Extract the [x, y] coordinate from the center of the cell holding the provided text.  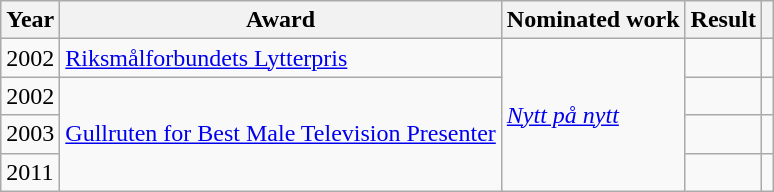
Nominated work [593, 20]
2003 [30, 134]
2011 [30, 172]
Riksmålforbundets Lytterpris [281, 58]
Result [723, 20]
Gullruten for Best Male Television Presenter [281, 134]
Nytt på nytt [593, 115]
Award [281, 20]
Year [30, 20]
